Extract the [X, Y] coordinate from the center of the cell holding the provided text.  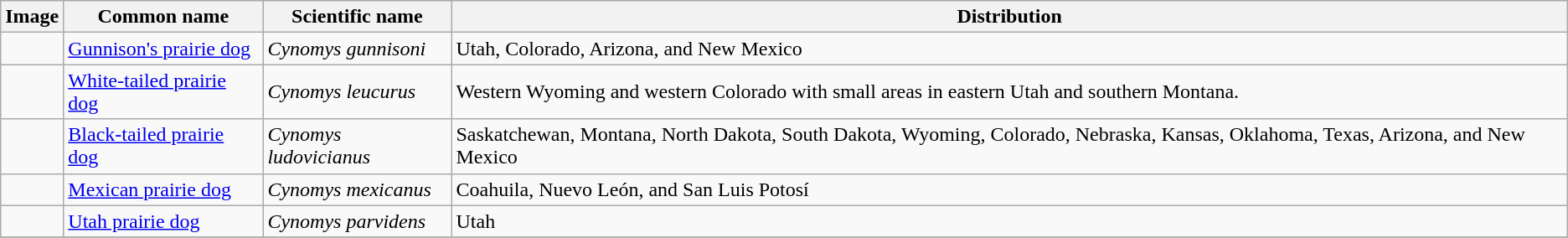
Cynomys parvidens [357, 221]
Black-tailed prairie dog [163, 146]
Common name [163, 17]
Scientific name [357, 17]
Mexican prairie dog [163, 189]
Image [32, 17]
Saskatchewan, Montana, North Dakota, South Dakota, Wyoming, Colorado, Nebraska, Kansas, Oklahoma, Texas, Arizona, and New Mexico [1009, 146]
Western Wyoming and western Colorado with small areas in eastern Utah and southern Montana. [1009, 92]
Utah prairie dog [163, 221]
Coahuila, Nuevo León, and San Luis Potosí [1009, 189]
Cynomys leucurus [357, 92]
Utah [1009, 221]
Cynomys mexicanus [357, 189]
White-tailed prairie dog [163, 92]
Utah, Colorado, Arizona, and New Mexico [1009, 49]
Distribution [1009, 17]
Cynomys ludovicianus [357, 146]
Gunnison's prairie dog [163, 49]
Cynomys gunnisoni [357, 49]
